Scan for the cell matching the given text and deliver its [X, Y] coordinate at center. 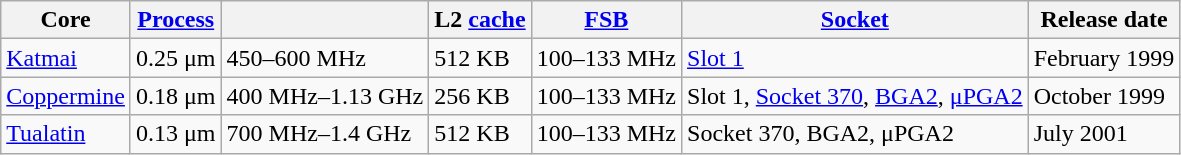
July 2001 [1104, 134]
Coppermine [66, 96]
0.25 μm [176, 58]
0.13 μm [176, 134]
Socket [856, 20]
Socket 370, BGA2, μPGA2 [856, 134]
700 MHz–1.4 GHz [325, 134]
Core [66, 20]
October 1999 [1104, 96]
L2 cache [480, 20]
February 1999 [1104, 58]
Slot 1, Socket 370, BGA2, μPGA2 [856, 96]
Tualatin [66, 134]
Process [176, 20]
0.18 μm [176, 96]
450–600 MHz [325, 58]
Slot 1 [856, 58]
FSB [606, 20]
Release date [1104, 20]
400 MHz–1.13 GHz [325, 96]
256 KB [480, 96]
Katmai [66, 58]
